Find where the given text appears and provide that cell's center as [X, Y] coordinate. 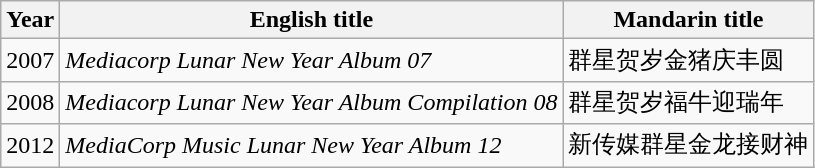
2007 [30, 60]
2008 [30, 102]
2012 [30, 146]
English title [312, 20]
群星贺岁福牛迎瑞年 [688, 102]
Mediacorp Lunar New Year Album 07 [312, 60]
新传媒群星金龙接财神 [688, 146]
Mandarin title [688, 20]
Year [30, 20]
群星贺岁金猪庆丰圆 [688, 60]
MediaCorp Music Lunar New Year Album 12 [312, 146]
Mediacorp Lunar New Year Album Compilation 08 [312, 102]
